Determine the [x, y] coordinate at the center of the cell enclosing the given text.  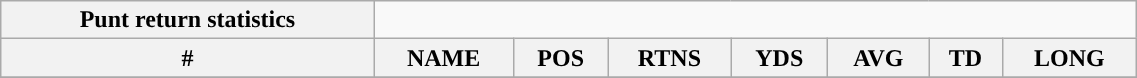
RTNS [669, 58]
NAME [444, 58]
AVG [878, 58]
YDS [780, 58]
POS [560, 58]
Punt return statistics [188, 20]
TD [966, 58]
LONG [1070, 58]
# [188, 58]
